Extract the [x, y] coordinate from the center of the cell holding the provided text.  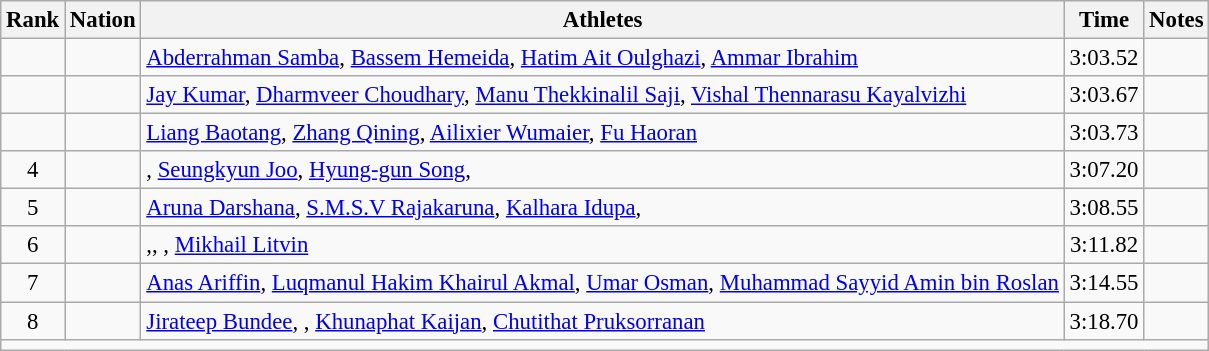
,, , Mikhail Litvin [602, 245]
Nation [103, 20]
7 [33, 283]
4 [33, 170]
6 [33, 245]
3:03.67 [1104, 95]
3:07.20 [1104, 170]
3:03.52 [1104, 58]
Liang Baotang, Zhang Qining, Ailixier Wumaier, Fu Haoran [602, 133]
3:11.82 [1104, 245]
Rank [33, 20]
Time [1104, 20]
Jirateep Bundee, , Khunaphat Kaijan, Chutithat Pruksorranan [602, 321]
Anas Ariffin, Luqmanul Hakim Khairul Akmal, Umar Osman, Muhammad Sayyid Amin bin Roslan [602, 283]
Abderrahman Samba, Bassem Hemeida, Hatim Ait Oulghazi, Ammar Ibrahim [602, 58]
8 [33, 321]
3:18.70 [1104, 321]
Jay Kumar, Dharmveer Choudhary, Manu Thekkinalil Saji, Vishal Thennarasu Kayalvizhi [602, 95]
3:08.55 [1104, 208]
Athletes [602, 20]
Notes [1176, 20]
5 [33, 208]
3:14.55 [1104, 283]
Aruna Darshana, S.M.S.V Rajakaruna, Kalhara Idupa, [602, 208]
3:03.73 [1104, 133]
, Seungkyun Joo, Hyung-gun Song, [602, 170]
